Find where the given text appears and provide that cell's center as (x, y) coordinate. 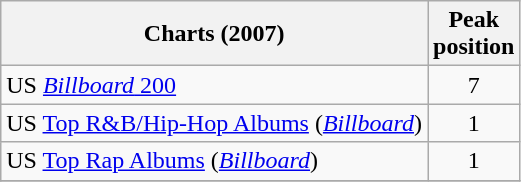
US Billboard 200 (214, 85)
Charts (2007) (214, 34)
Peakposition (474, 34)
US Top R&B/Hip-Hop Albums (Billboard) (214, 123)
US Top Rap Albums (Billboard) (214, 161)
7 (474, 85)
